Capture the cell that displays the provided text and extract its [x, y] central coordinate. 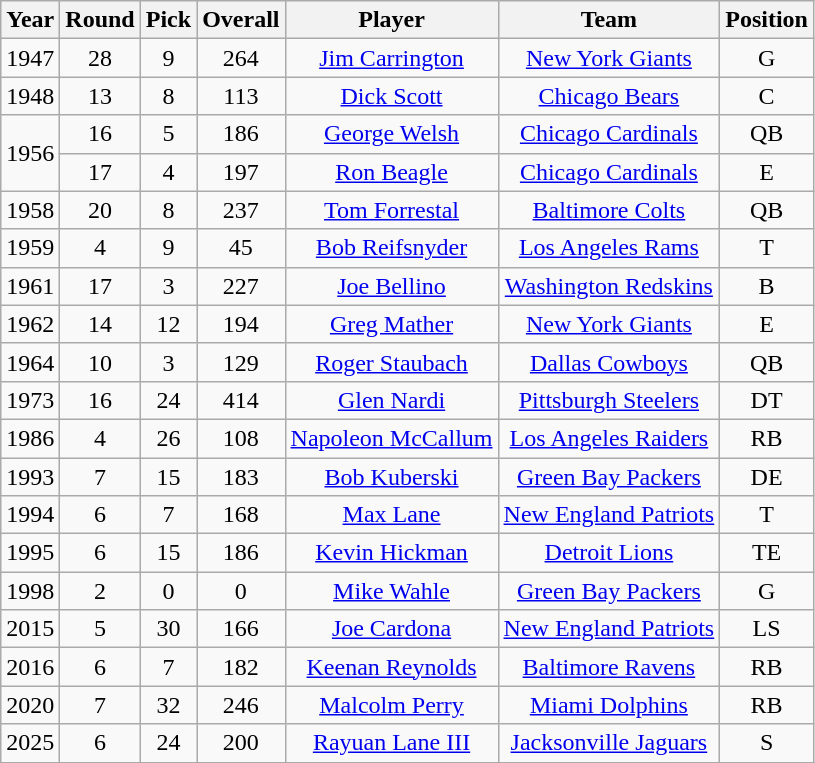
Roger Staubach [392, 362]
166 [241, 629]
2 [100, 591]
Joe Cardona [392, 629]
Dick Scott [392, 96]
197 [241, 172]
LS [767, 629]
264 [241, 58]
2016 [30, 667]
DE [767, 477]
Mike Wahle [392, 591]
B [767, 286]
1947 [30, 58]
Position [767, 20]
Los Angeles Raiders [609, 438]
Dallas Cowboys [609, 362]
246 [241, 705]
1959 [30, 248]
Rayuan Lane III [392, 743]
Jacksonville Jaguars [609, 743]
DT [767, 400]
C [767, 96]
Ron Beagle [392, 172]
194 [241, 324]
Pick [168, 20]
Tom Forrestal [392, 210]
Miami Dolphins [609, 705]
227 [241, 286]
Chicago Bears [609, 96]
Player [392, 20]
108 [241, 438]
Overall [241, 20]
45 [241, 248]
Jim Carrington [392, 58]
32 [168, 705]
1961 [30, 286]
Round [100, 20]
14 [100, 324]
Napoleon McCallum [392, 438]
2025 [30, 743]
1964 [30, 362]
1995 [30, 553]
28 [100, 58]
Max Lane [392, 515]
Baltimore Ravens [609, 667]
Los Angeles Rams [609, 248]
30 [168, 629]
Year [30, 20]
Bob Kuberski [392, 477]
1948 [30, 96]
113 [241, 96]
Malcolm Perry [392, 705]
182 [241, 667]
10 [100, 362]
1993 [30, 477]
129 [241, 362]
S [767, 743]
Joe Bellino [392, 286]
200 [241, 743]
Kevin Hickman [392, 553]
1962 [30, 324]
1973 [30, 400]
237 [241, 210]
Pittsburgh Steelers [609, 400]
Team [609, 20]
1986 [30, 438]
2015 [30, 629]
Detroit Lions [609, 553]
Baltimore Colts [609, 210]
George Welsh [392, 134]
Greg Mather [392, 324]
2020 [30, 705]
26 [168, 438]
168 [241, 515]
1994 [30, 515]
1998 [30, 591]
1958 [30, 210]
Keenan Reynolds [392, 667]
1956 [30, 153]
Bob Reifsnyder [392, 248]
20 [100, 210]
TE [767, 553]
Glen Nardi [392, 400]
Washington Redskins [609, 286]
13 [100, 96]
12 [168, 324]
183 [241, 477]
414 [241, 400]
